Scan for the cell matching the given text and deliver its [x, y] coordinate at center. 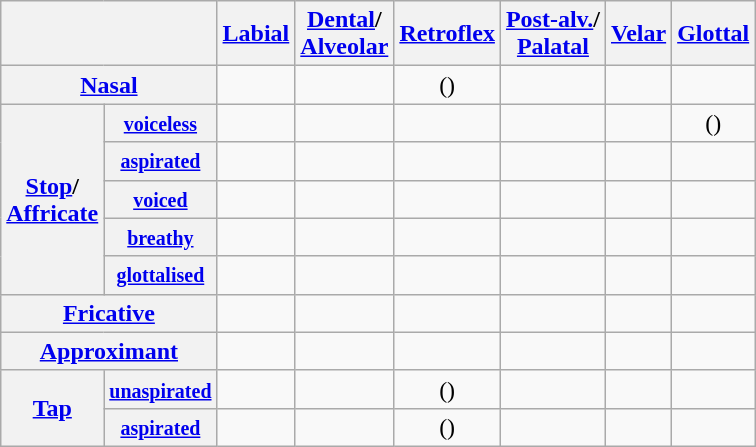
glottalised [160, 275]
Glottal [714, 34]
Nasal [109, 85]
Tap [52, 408]
voiceless [160, 123]
Post-alv./Palatal [552, 34]
Dental/Alveolar [344, 34]
Labial [256, 34]
breathy [160, 237]
Velar [638, 34]
Fricative [109, 313]
voiced [160, 199]
Approximant [109, 351]
Stop/Affricate [52, 199]
unaspirated [160, 389]
Retroflex [448, 34]
